Provide the (X, Y) coordinate of the cell's center where the given text is located.  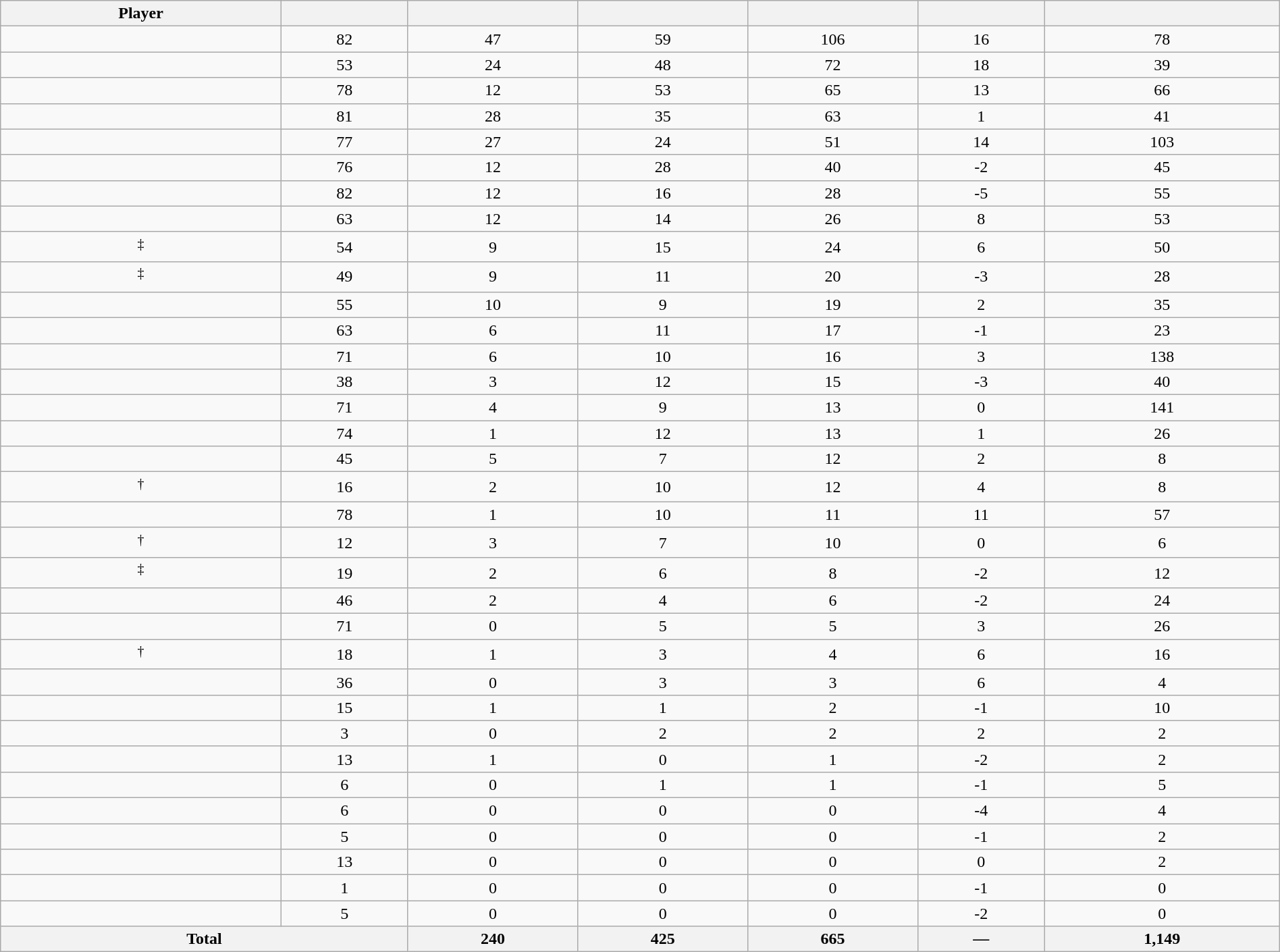
20 (833, 277)
Total (204, 939)
36 (344, 682)
76 (344, 167)
23 (1162, 330)
103 (1162, 142)
138 (1162, 356)
17 (833, 330)
106 (833, 39)
39 (1162, 65)
— (981, 939)
665 (833, 939)
50 (1162, 247)
66 (1162, 90)
27 (493, 142)
38 (344, 382)
-5 (981, 193)
46 (344, 601)
81 (344, 116)
Player (141, 14)
41 (1162, 116)
141 (1162, 408)
74 (344, 433)
47 (493, 39)
54 (344, 247)
425 (663, 939)
72 (833, 65)
51 (833, 142)
59 (663, 39)
49 (344, 277)
48 (663, 65)
1,149 (1162, 939)
77 (344, 142)
57 (1162, 514)
-4 (981, 811)
65 (833, 90)
240 (493, 939)
